Output the [X, Y] coordinate of the center of the cell containing the given text.  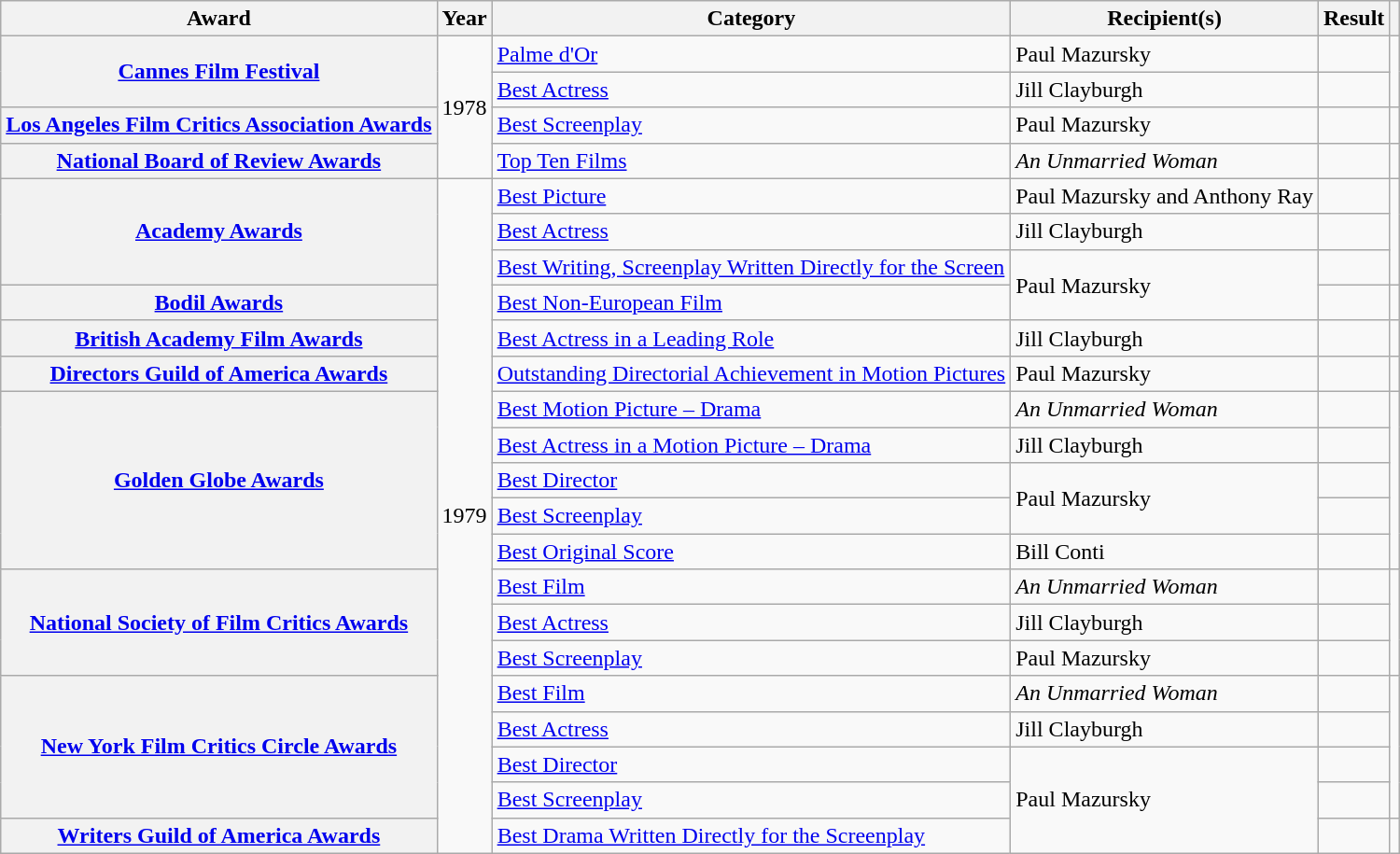
Los Angeles Film Critics Association Awards [218, 125]
1979 [465, 515]
Directors Guild of America Awards [218, 373]
Category [751, 19]
1978 [465, 107]
Writers Guild of America Awards [218, 835]
British Academy Film Awards [218, 338]
Year [465, 19]
Top Ten Films [751, 161]
Best Writing, Screenplay Written Directly for the Screen [751, 267]
Palme d'Or [751, 54]
Bodil Awards [218, 302]
Best Actress in a Motion Picture – Drama [751, 445]
Best Original Score [751, 552]
Award [218, 19]
Bill Conti [1165, 552]
Academy Awards [218, 231]
Recipient(s) [1165, 19]
Result [1353, 19]
Best Drama Written Directly for the Screenplay [751, 835]
Paul Mazursky and Anthony Ray [1165, 196]
Best Picture [751, 196]
Best Actress in a Leading Role [751, 338]
Best Non-European Film [751, 302]
New York Film Critics Circle Awards [218, 747]
Golden Globe Awards [218, 480]
National Board of Review Awards [218, 161]
Best Motion Picture – Drama [751, 409]
Outstanding Directorial Achievement in Motion Pictures [751, 373]
National Society of Film Critics Awards [218, 623]
Cannes Film Festival [218, 72]
